Extract the [x, y] coordinate from the center of the cell holding the provided text.  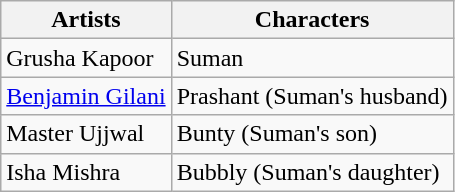
Benjamin Gilani [86, 96]
Prashant (Suman's husband) [312, 96]
Artists [86, 20]
Master Ujjwal [86, 134]
Characters [312, 20]
Suman [312, 58]
Bunty (Suman's son) [312, 134]
Bubbly (Suman's daughter) [312, 172]
Grusha Kapoor [86, 58]
Isha Mishra [86, 172]
